Determine the [X, Y] coordinate at the center of the cell enclosing the given text.  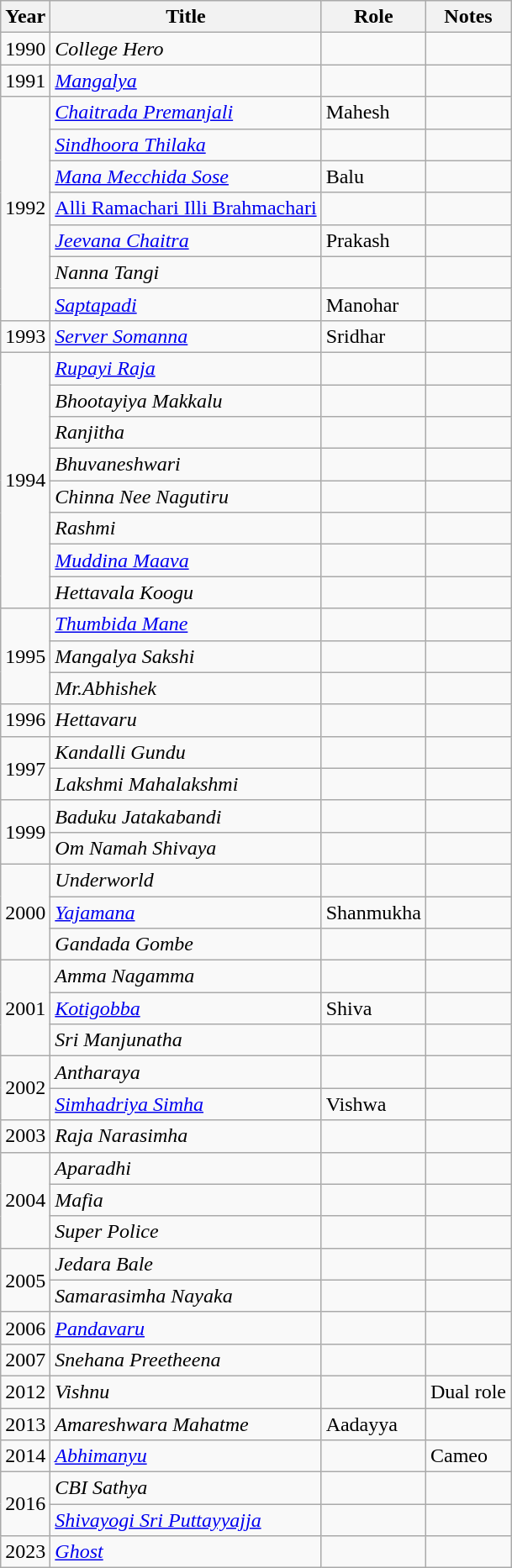
2000 [25, 912]
Abhimanyu [186, 1456]
Super Police [186, 1232]
2016 [25, 1504]
1993 [25, 336]
Vishnu [186, 1392]
1995 [25, 656]
Muddina Maava [186, 560]
Title [186, 17]
Shanmukha [373, 912]
2006 [25, 1328]
Om Namah Shivaya [186, 848]
Aadayya [373, 1424]
Mangalya Sakshi [186, 656]
1999 [25, 832]
1991 [25, 81]
Rashmi [186, 529]
Yajamana [186, 912]
Jedara Bale [186, 1264]
2002 [25, 1088]
Kandalli Gundu [186, 752]
Aparadhi [186, 1168]
Kotigobba [186, 1008]
2012 [25, 1392]
2003 [25, 1136]
Ghost [186, 1552]
Sindhoora Thilaka [186, 145]
Mr.Abhishek [186, 688]
Mahesh [373, 113]
Pandavaru [186, 1328]
Role [373, 17]
Hettavala Koogu [186, 592]
2023 [25, 1552]
1990 [25, 49]
Dual role [467, 1392]
Snehana Preetheena [186, 1360]
Mafia [186, 1200]
Hettavaru [186, 720]
Ranjitha [186, 433]
Lakshmi Mahalakshmi [186, 784]
CBI Sathya [186, 1488]
Prakash [373, 240]
Samarasimha Nayaka [186, 1296]
Bhuvaneshwari [186, 465]
2004 [25, 1200]
Shivayogi Sri Puttayyajja [186, 1520]
Nanna Tangi [186, 272]
Gandada Gombe [186, 944]
Amareshwara Mahatme [186, 1424]
Jeevana Chaitra [186, 240]
Sri Manjunatha [186, 1040]
Underworld [186, 880]
1994 [25, 480]
Baduku Jatakabandi [186, 816]
Mana Mecchida Sose [186, 176]
1992 [25, 208]
Saptapadi [186, 304]
Raja Narasimha [186, 1136]
2005 [25, 1280]
Antharaya [186, 1072]
Mangalya [186, 81]
Bhootayiya Makkalu [186, 401]
Alli Ramachari Illi Brahmachari [186, 208]
2013 [25, 1424]
Chaitrada Premanjali [186, 113]
Thumbida Mane [186, 624]
2007 [25, 1360]
Simhadriya Simha [186, 1104]
Rupayi Raja [186, 368]
Cameo [467, 1456]
Vishwa [373, 1104]
1997 [25, 768]
College Hero [186, 49]
2001 [25, 1008]
Year [25, 17]
Chinna Nee Nagutiru [186, 497]
2014 [25, 1456]
Sridhar [373, 336]
1996 [25, 720]
Amma Nagamma [186, 976]
Shiva [373, 1008]
Balu [373, 176]
Manohar [373, 304]
Notes [467, 17]
Server Somanna [186, 336]
